Detect which cell encompasses the target text, then output its [x, y] center coordinate. 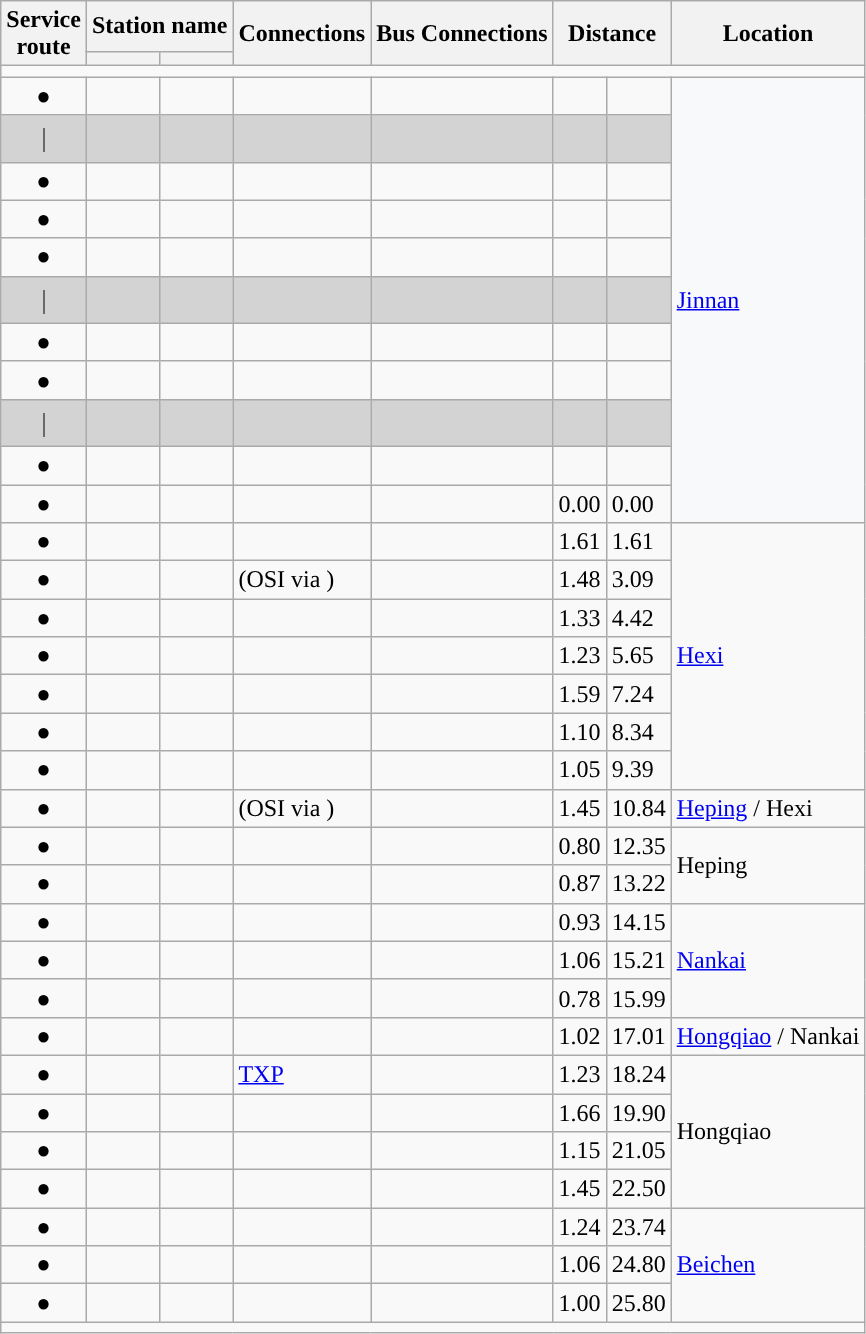
1.05 [580, 770]
12.35 [638, 846]
23.74 [638, 1227]
Hongqiao [768, 1131]
1.48 [580, 580]
10.84 [638, 808]
5.65 [638, 656]
Jinnan [768, 300]
1.33 [580, 618]
24.80 [638, 1265]
9.39 [638, 770]
1.66 [580, 1113]
22.50 [638, 1189]
Hexi [768, 656]
7.24 [638, 694]
21.05 [638, 1151]
15.21 [638, 960]
Heping [768, 865]
1.59 [580, 694]
1.00 [580, 1303]
25.80 [638, 1303]
18.24 [638, 1074]
0.80 [580, 846]
TXP [302, 1074]
1.10 [580, 732]
8.34 [638, 732]
1.15 [580, 1151]
3.09 [638, 580]
Location [768, 34]
0.78 [580, 998]
Station name [159, 26]
15.99 [638, 998]
Connections [302, 34]
Hongqiao / Nankai [768, 1036]
Beichen [768, 1265]
13.22 [638, 884]
1.02 [580, 1036]
0.87 [580, 884]
19.90 [638, 1113]
14.15 [638, 922]
Serviceroute [44, 34]
1.24 [580, 1227]
4.42 [638, 618]
17.01 [638, 1036]
Heping / Hexi [768, 808]
Distance [612, 34]
Nankai [768, 960]
Bus Connections [462, 34]
0.93 [580, 922]
